Determine the [X, Y] coordinate at the center of the cell enclosing the given text.  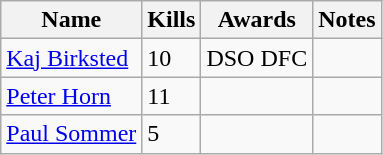
Kills [172, 20]
Kaj Birksted [72, 58]
Paul Sommer [72, 134]
10 [172, 58]
Awards [257, 20]
Peter Horn [72, 96]
Notes [347, 20]
DSO DFC [257, 58]
5 [172, 134]
Name [72, 20]
11 [172, 96]
